Find where the given text appears and provide that cell's center as [X, Y] coordinate. 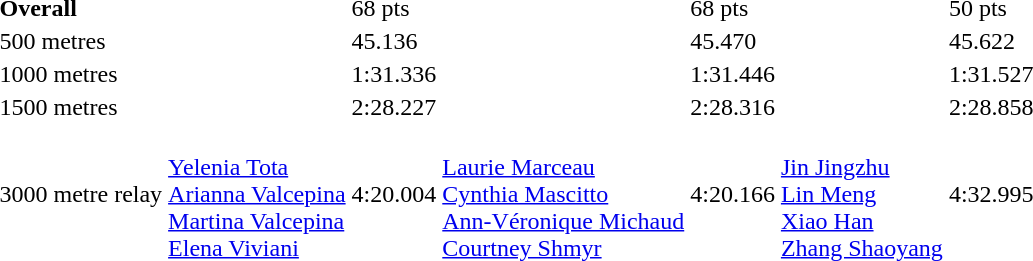
2:28.316 [733, 107]
1:31.336 [394, 74]
45.470 [733, 41]
45.136 [394, 41]
2:28.227 [394, 107]
1:31.446 [733, 74]
